Determine the [x, y] coordinate at the center of the cell enclosing the given text.  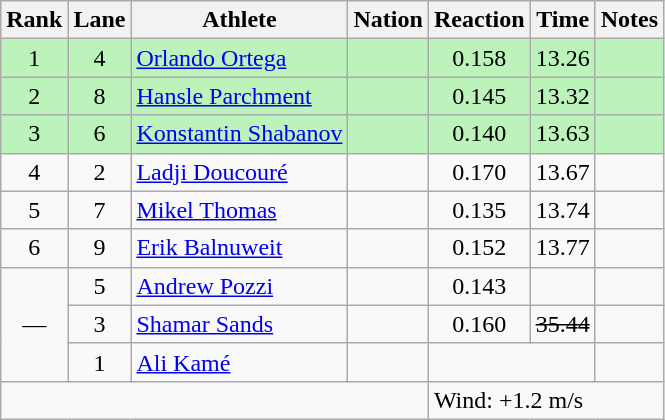
8 [100, 96]
13.32 [562, 96]
13.74 [562, 210]
Ali Kamé [240, 362]
— [34, 324]
0.152 [479, 248]
7 [100, 210]
0.140 [479, 134]
Orlando Ortega [240, 58]
Notes [629, 20]
13.63 [562, 134]
0.170 [479, 172]
Time [562, 20]
Konstantin Shabanov [240, 134]
35.44 [562, 324]
13.26 [562, 58]
Ladji Doucouré [240, 172]
Mikel Thomas [240, 210]
Shamar Sands [240, 324]
Lane [100, 20]
Erik Balnuweit [240, 248]
Hansle Parchment [240, 96]
0.135 [479, 210]
13.77 [562, 248]
0.143 [479, 286]
Reaction [479, 20]
0.160 [479, 324]
0.145 [479, 96]
Nation [388, 20]
13.67 [562, 172]
Athlete [240, 20]
Wind: +1.2 m/s [546, 400]
Rank [34, 20]
Andrew Pozzi [240, 286]
0.158 [479, 58]
9 [100, 248]
